Find where the given text appears and provide that cell's center as [X, Y] coordinate. 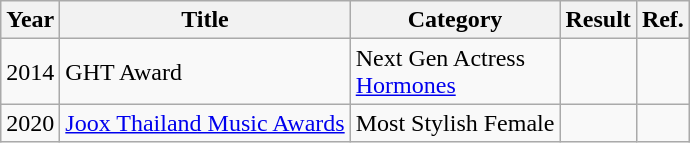
Title [205, 20]
2014 [30, 72]
Ref. [662, 20]
Next Gen Actress Hormones [455, 72]
Result [598, 20]
Most Stylish Female [455, 123]
Category [455, 20]
Year [30, 20]
GHT Award [205, 72]
Joox Thailand Music Awards [205, 123]
2020 [30, 123]
